From the cell containing the given text, extract its center point as [X, Y] coordinate. 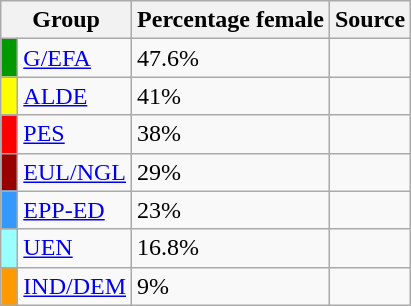
EUL/NGL [75, 172]
EPP-ED [75, 210]
PES [75, 134]
23% [231, 210]
Source [370, 20]
Group [66, 20]
UEN [75, 248]
41% [231, 96]
16.8% [231, 248]
ALDE [75, 96]
47.6% [231, 58]
9% [231, 286]
29% [231, 172]
IND/DEM [75, 286]
Percentage female [231, 20]
38% [231, 134]
G/EFA [75, 58]
